Scan for the cell matching the given text and deliver its [x, y] coordinate at center. 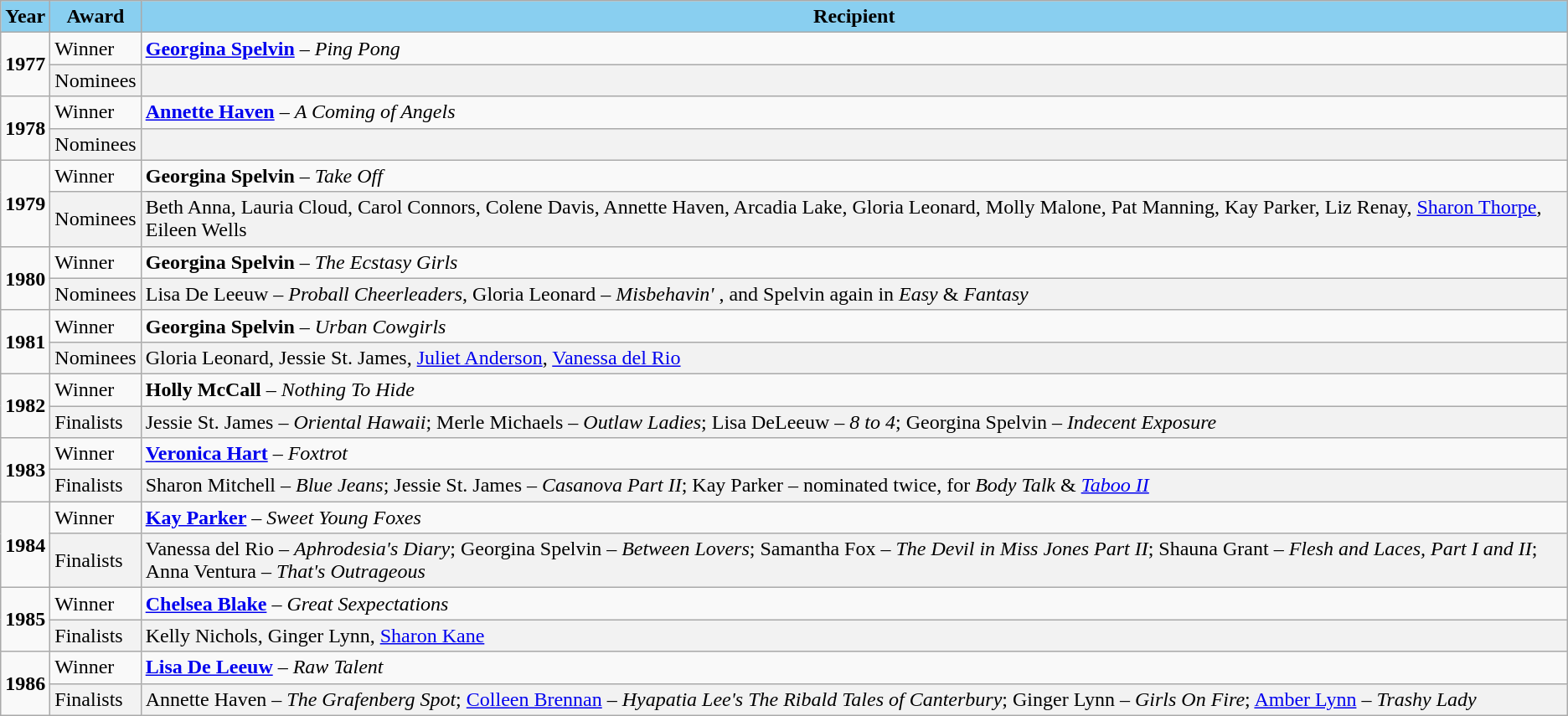
1984 [25, 544]
1982 [25, 405]
1977 [25, 64]
1979 [25, 203]
1983 [25, 470]
Annette Haven – A Coming of Angels [854, 112]
Chelsea Blake – Great Sexpectations [854, 604]
Gloria Leonard, Jessie St. James, Juliet Anderson, Vanessa del Rio [854, 358]
Georgina Spelvin – Urban Cowgirls [854, 326]
Lisa De Leeuw – Proball Cheerleaders, Gloria Leonard – Misbehavin' , and Spelvin again in Easy & Fantasy [854, 294]
Veronica Hart – Foxtrot [854, 454]
Kelly Nichols, Ginger Lynn, Sharon Kane [854, 636]
Georgina Spelvin – The Ecstasy Girls [854, 262]
Georgina Spelvin – Take Off [854, 176]
Year [25, 17]
Georgina Spelvin – Ping Pong [854, 49]
Lisa De Leeuw – Raw Talent [854, 667]
1986 [25, 683]
Holly McCall – Nothing To Hide [854, 389]
1985 [25, 620]
1980 [25, 278]
Sharon Mitchell – Blue Jeans; Jessie St. James – Casanova Part II; Kay Parker – nominated twice, for Body Talk & Taboo II [854, 486]
Recipient [854, 17]
1981 [25, 342]
Kay Parker – Sweet Young Foxes [854, 518]
Jessie St. James – Oriental Hawaii; Merle Michaels – Outlaw Ladies; Lisa DeLeeuw – 8 to 4; Georgina Spelvin – Indecent Exposure [854, 421]
Award [95, 17]
1978 [25, 128]
